Locate the cell with the specified text and output its (X, Y) center coordinate. 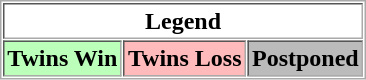
Postponed (305, 58)
Twins Loss (184, 58)
Twins Win (62, 58)
Legend (183, 21)
